Identify which cell holds the provided text, then report its (X, Y) central coordinate. 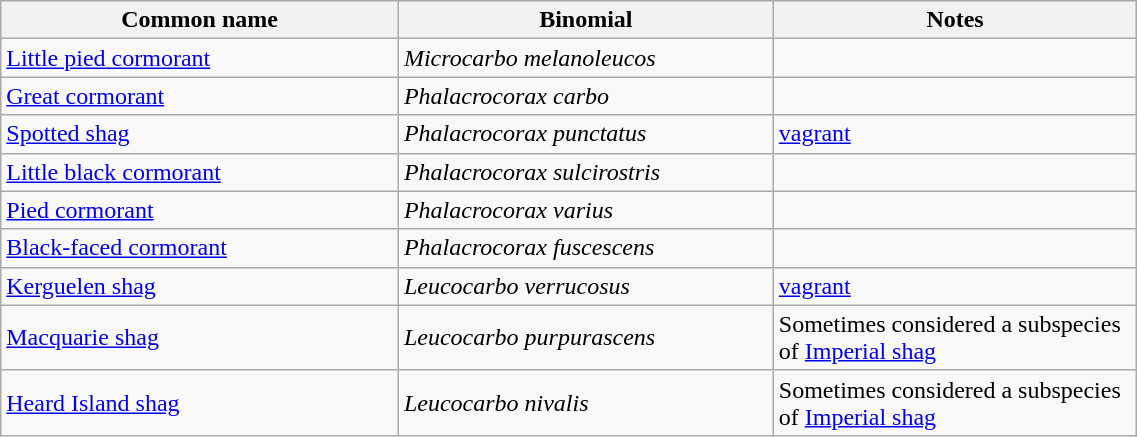
Binomial (586, 20)
Microcarbo melanoleucos (586, 58)
Phalacrocorax sulcirostris (586, 172)
Heard Island shag (200, 402)
Phalacrocorax fuscescens (586, 248)
Notes (955, 20)
Great cormorant (200, 96)
Leucocarbo nivalis (586, 402)
Pied cormorant (200, 210)
Spotted shag (200, 134)
Little pied cormorant (200, 58)
Phalacrocorax punctatus (586, 134)
Black-faced cormorant (200, 248)
Leucocarbo verrucosus (586, 286)
Macquarie shag (200, 338)
Phalacrocorax carbo (586, 96)
Phalacrocorax varius (586, 210)
Kerguelen shag (200, 286)
Little black cormorant (200, 172)
Leucocarbo purpurascens (586, 338)
Common name (200, 20)
